Return the (x, y) coordinate for the center point of the cell that contains the specified text.  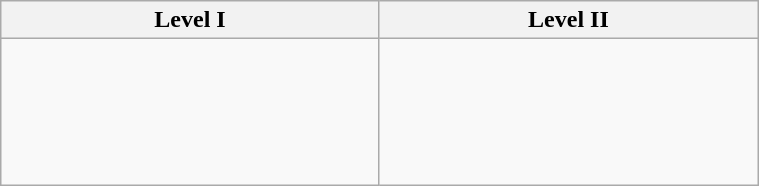
Level II (568, 20)
Level I (190, 20)
